Capture the cell that displays the provided text and extract its [x, y] central coordinate. 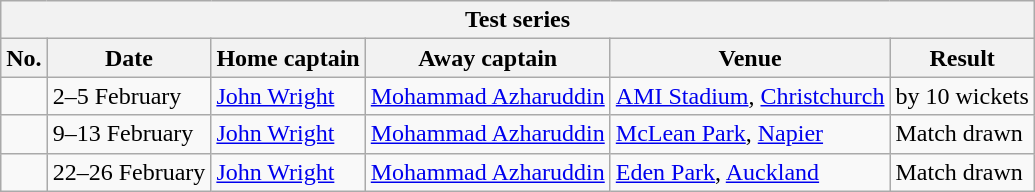
Test series [518, 20]
by 10 wickets [962, 96]
2–5 February [129, 96]
McLean Park, Napier [750, 134]
Home captain [288, 58]
Result [962, 58]
AMI Stadium, Christchurch [750, 96]
Away captain [488, 58]
Venue [750, 58]
No. [24, 58]
Eden Park, Auckland [750, 172]
9–13 February [129, 134]
Date [129, 58]
22–26 February [129, 172]
